Capture the cell that displays the provided text and extract its (x, y) central coordinate. 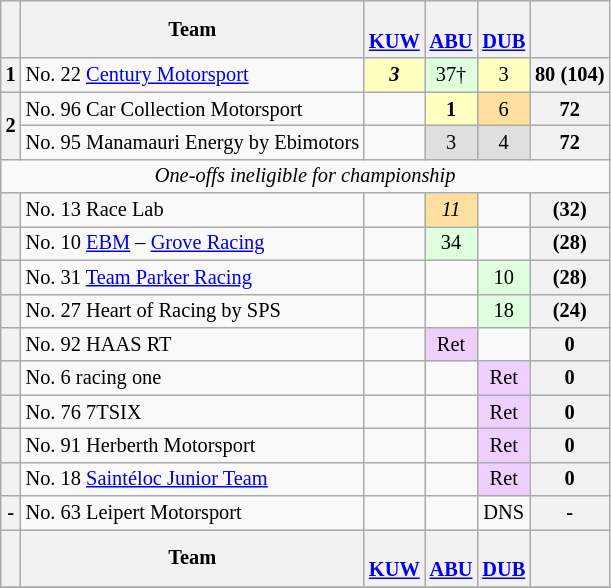
No. 18 Saintéloc Junior Team (192, 479)
No. 6 racing one (192, 378)
37† (452, 75)
No. 13 Race Lab (192, 210)
One-offs ineligible for championship (306, 176)
18 (504, 311)
6 (504, 109)
(24) (570, 311)
DNS (504, 513)
(32) (570, 210)
No. 95 Manamauri Energy by Ebimotors (192, 142)
80 (104) (570, 75)
No. 27 Heart of Racing by SPS (192, 311)
No. 31 Team Parker Racing (192, 277)
No. 63 Leipert Motorsport (192, 513)
10 (504, 277)
4 (504, 142)
No. 22 Century Motorsport (192, 75)
11 (452, 210)
No. 91 Herberth Motorsport (192, 445)
34 (452, 243)
No. 96 Car Collection Motorsport (192, 109)
2 (11, 126)
No. 10 EBM – Grove Racing (192, 243)
No. 92 HAAS RT (192, 344)
No. 76 7TSIX (192, 412)
